Detect which cell encompasses the target text, then output its [X, Y] center coordinate. 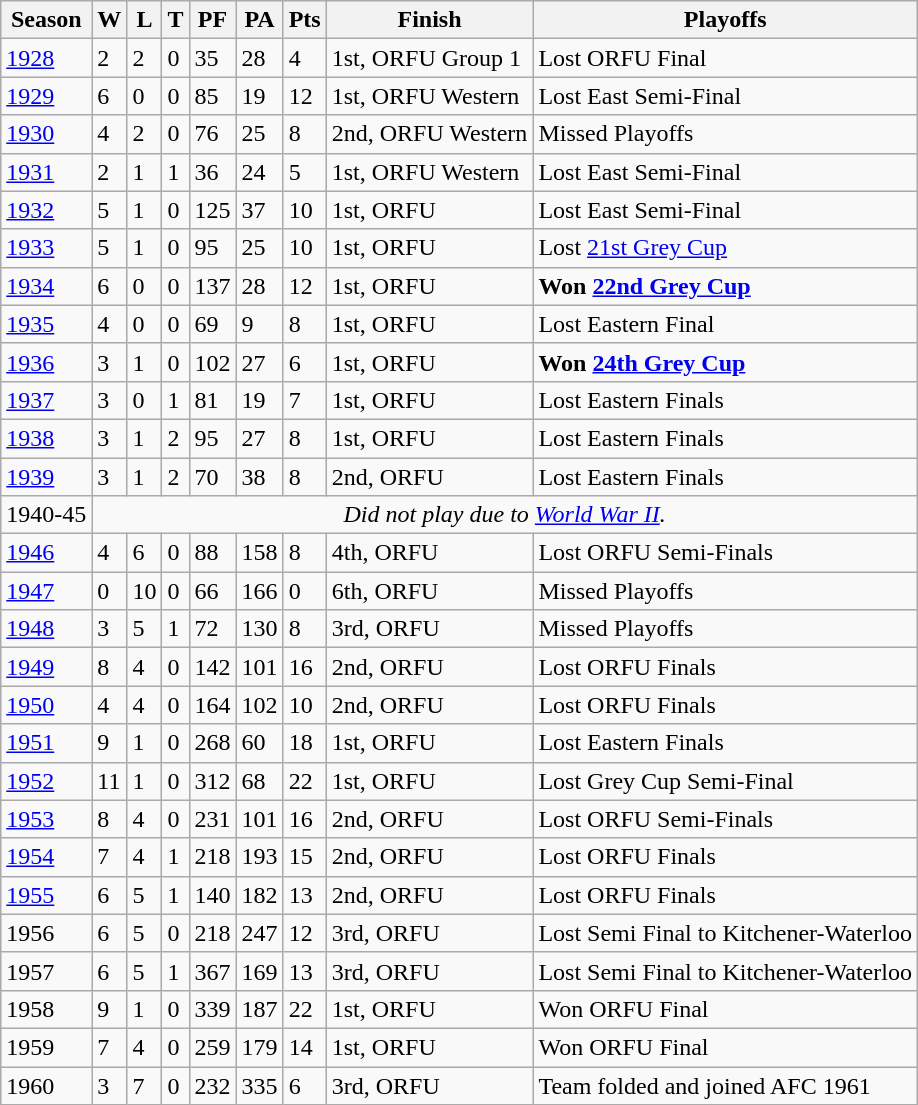
Finish [430, 20]
60 [260, 743]
158 [260, 553]
1946 [46, 553]
15 [304, 857]
367 [212, 971]
1958 [46, 1009]
4th, ORFU [430, 553]
1933 [46, 248]
1934 [46, 286]
169 [260, 971]
1938 [46, 438]
38 [260, 477]
1959 [46, 1047]
1949 [46, 667]
1935 [46, 324]
268 [212, 743]
1957 [46, 971]
1940-45 [46, 515]
18 [304, 743]
1951 [46, 743]
36 [212, 172]
166 [260, 591]
1932 [46, 210]
70 [212, 477]
24 [260, 172]
1952 [46, 781]
259 [212, 1047]
182 [260, 895]
76 [212, 134]
72 [212, 629]
L [144, 20]
1954 [46, 857]
164 [212, 705]
81 [212, 400]
1960 [46, 1085]
232 [212, 1085]
PA [260, 20]
85 [212, 96]
14 [304, 1047]
1948 [46, 629]
1953 [46, 819]
142 [212, 667]
Lost ORFU Final [726, 58]
69 [212, 324]
Won 22nd Grey Cup [726, 286]
Team folded and joined AFC 1961 [726, 1085]
1928 [46, 58]
1937 [46, 400]
179 [260, 1047]
335 [260, 1085]
Playoffs [726, 20]
312 [212, 781]
1956 [46, 933]
247 [260, 933]
1936 [46, 362]
68 [260, 781]
187 [260, 1009]
Did not play due to World War II. [505, 515]
1939 [46, 477]
W [110, 20]
Lost 21st Grey Cup [726, 248]
Season [46, 20]
140 [212, 895]
130 [260, 629]
6th, ORFU [430, 591]
1931 [46, 172]
193 [260, 857]
66 [212, 591]
11 [110, 781]
88 [212, 553]
2nd, ORFU Western [430, 134]
231 [212, 819]
37 [260, 210]
T [176, 20]
PF [212, 20]
339 [212, 1009]
1st, ORFU Group 1 [430, 58]
1947 [46, 591]
1955 [46, 895]
Lost Eastern Final [726, 324]
125 [212, 210]
35 [212, 58]
137 [212, 286]
Won 24th Grey Cup [726, 362]
1929 [46, 96]
Lost Grey Cup Semi-Final [726, 781]
Pts [304, 20]
1950 [46, 705]
1930 [46, 134]
